Scan for the cell matching the given text and deliver its [X, Y] coordinate at center. 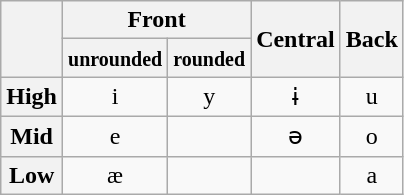
Low [32, 175]
æ [116, 175]
rounded [210, 58]
Mid [32, 136]
Front [157, 20]
o [372, 136]
Central [296, 39]
ə [296, 136]
ɨ [296, 97]
High [32, 97]
e [116, 136]
y [210, 97]
unrounded [116, 58]
u [372, 97]
i [116, 97]
Back [372, 39]
a [372, 175]
